Output the (X, Y) coordinate of the center of the cell containing the given text.  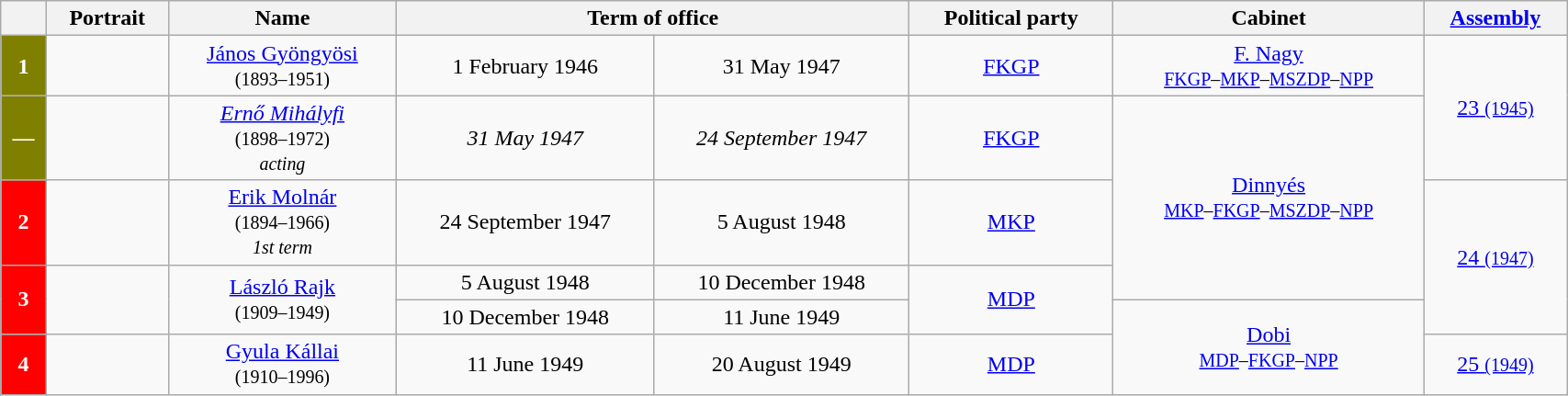
23 (1945) (1495, 108)
MKP (1011, 222)
Erik Molnár(1894–1966)1st term (283, 222)
3 (24, 300)
25 (1949) (1495, 364)
20 August 1949 (782, 364)
Term of office (653, 18)
2 (24, 222)
4 (24, 364)
Ernő Mihályfi(1898–1972)acting (283, 138)
DinnyésMKP–FKGP–MSZDP–NPP (1269, 198)
F. NagyFKGP–MKP–MSZDP–NPP (1269, 66)
Cabinet (1269, 18)
24 (1947) (1495, 257)
1 (24, 66)
László Rajk(1909–1949) (283, 300)
Portrait (107, 18)
1 February 1946 (525, 66)
Name (283, 18)
Assembly (1495, 18)
János Gyöngyösi(1893–1951) (283, 66)
DobiMDP–FKGP–NPP (1269, 347)
— (24, 138)
Gyula Kállai(1910–1996) (283, 364)
Political party (1011, 18)
